Search for the cell housing the specified text and yield its [X, Y] center coordinate. 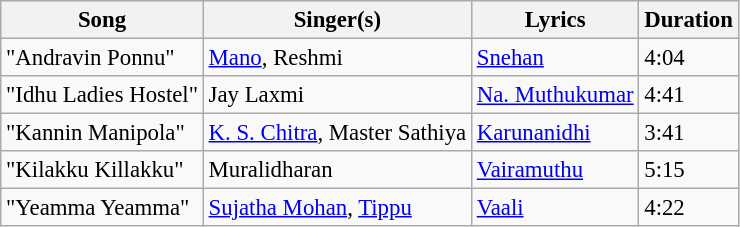
3:41 [688, 133]
Lyrics [555, 20]
Na. Muthukumar [555, 95]
4:41 [688, 95]
Singer(s) [337, 20]
4:04 [688, 58]
Vairamuthu [555, 170]
K. S. Chitra, Master Sathiya [337, 133]
Duration [688, 20]
Mano, Reshmi [337, 58]
Vaali [555, 208]
"Yeamma Yeamma" [102, 208]
4:22 [688, 208]
Sujatha Mohan, Tippu [337, 208]
"Kannin Manipola" [102, 133]
Karunanidhi [555, 133]
"Kilakku Killakku" [102, 170]
5:15 [688, 170]
Muralidharan [337, 170]
"Andravin Ponnu" [102, 58]
"Idhu Ladies Hostel" [102, 95]
Song [102, 20]
Jay Laxmi [337, 95]
Snehan [555, 58]
